Identify which cell holds the provided text, then report its (X, Y) central coordinate. 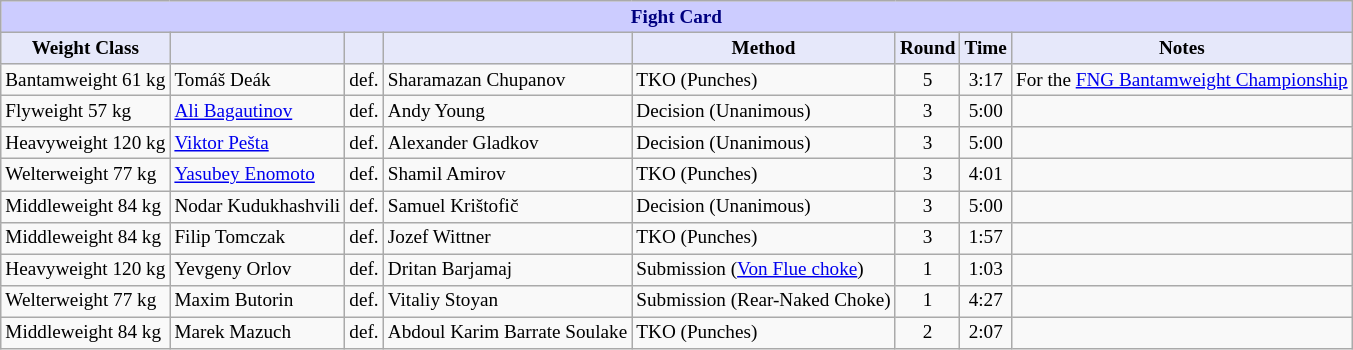
Nodar Kudukhashvili (258, 206)
Marek Mazuch (258, 333)
4:27 (986, 301)
Yevgeny Orlov (258, 270)
Ali Bagautinov (258, 111)
Shamil Amirov (507, 175)
Dritan Barjamaj (507, 270)
Notes (1182, 48)
1:57 (986, 238)
Time (986, 48)
Bantamweight 61 kg (86, 80)
4:01 (986, 175)
Alexander Gladkov (507, 143)
Vitaliy Stoyan (507, 301)
Viktor Pešta (258, 143)
3:17 (986, 80)
Samuel Krištofič (507, 206)
Weight Class (86, 48)
Abdoul Karim Barrate Soulake (507, 333)
Flyweight 57 kg (86, 111)
Method (764, 48)
Filip Tomczak (258, 238)
Round (928, 48)
2 (928, 333)
2:07 (986, 333)
Jozef Wittner (507, 238)
Maxim Butorin (258, 301)
5 (928, 80)
Yasubey Enomoto (258, 175)
Sharamazan Chupanov (507, 80)
Submission (Rear-Naked Choke) (764, 301)
Andy Young (507, 111)
Submission (Von Flue choke) (764, 270)
1:03 (986, 270)
Fight Card (676, 17)
Tomáš Deák (258, 80)
For the FNG Bantamweight Championship (1182, 80)
